Provide the (X, Y) coordinate of the cell's center where the given text is located.  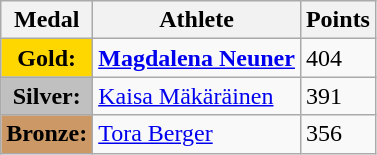
391 (338, 96)
Magdalena Neuner (197, 58)
Silver: (47, 96)
Medal (47, 20)
Gold: (47, 58)
Kaisa Mäkäräinen (197, 96)
Points (338, 20)
404 (338, 58)
Tora Berger (197, 134)
Bronze: (47, 134)
Athlete (197, 20)
356 (338, 134)
